Identify which cell holds the provided text, then report its [X, Y] central coordinate. 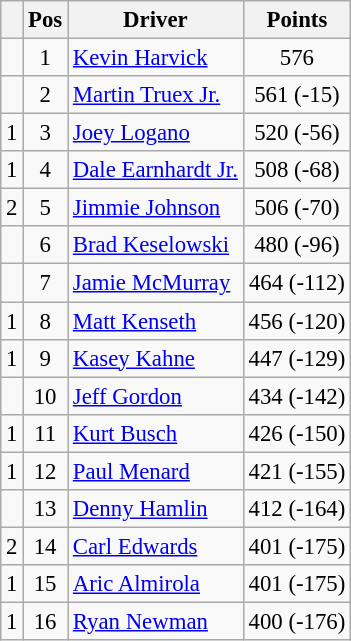
520 (-56) [296, 133]
14 [46, 546]
Jimmie Johnson [156, 208]
561 (-15) [296, 95]
15 [46, 584]
464 (-112) [296, 283]
456 (-120) [296, 321]
Matt Kenseth [156, 321]
Driver [156, 20]
Joey Logano [156, 133]
434 (-142) [296, 396]
421 (-155) [296, 471]
5 [46, 208]
Jamie McMurray [156, 283]
Kasey Kahne [156, 358]
426 (-150) [296, 433]
3 [46, 133]
506 (-70) [296, 208]
11 [46, 433]
7 [46, 283]
480 (-96) [296, 245]
16 [46, 621]
10 [46, 396]
12 [46, 471]
Ryan Newman [156, 621]
447 (-129) [296, 358]
Paul Menard [156, 471]
Kevin Harvick [156, 58]
Denny Hamlin [156, 509]
Brad Keselowski [156, 245]
6 [46, 245]
Pos [46, 20]
Kurt Busch [156, 433]
Carl Edwards [156, 546]
Aric Almirola [156, 584]
412 (-164) [296, 509]
400 (-176) [296, 621]
Points [296, 20]
576 [296, 58]
4 [46, 170]
Jeff Gordon [156, 396]
Dale Earnhardt Jr. [156, 170]
Martin Truex Jr. [156, 95]
13 [46, 509]
508 (-68) [296, 170]
8 [46, 321]
9 [46, 358]
